Extract the (X, Y) coordinate from the center of the cell holding the provided text.  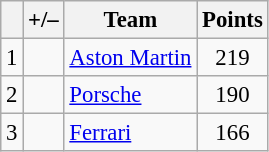
Points (232, 20)
1 (12, 58)
Aston Martin (130, 58)
219 (232, 58)
190 (232, 95)
3 (12, 133)
Porsche (130, 95)
Team (130, 20)
Ferrari (130, 133)
166 (232, 133)
+/– (44, 20)
2 (12, 95)
